Extract the [x, y] coordinate from the center of the cell holding the provided text.  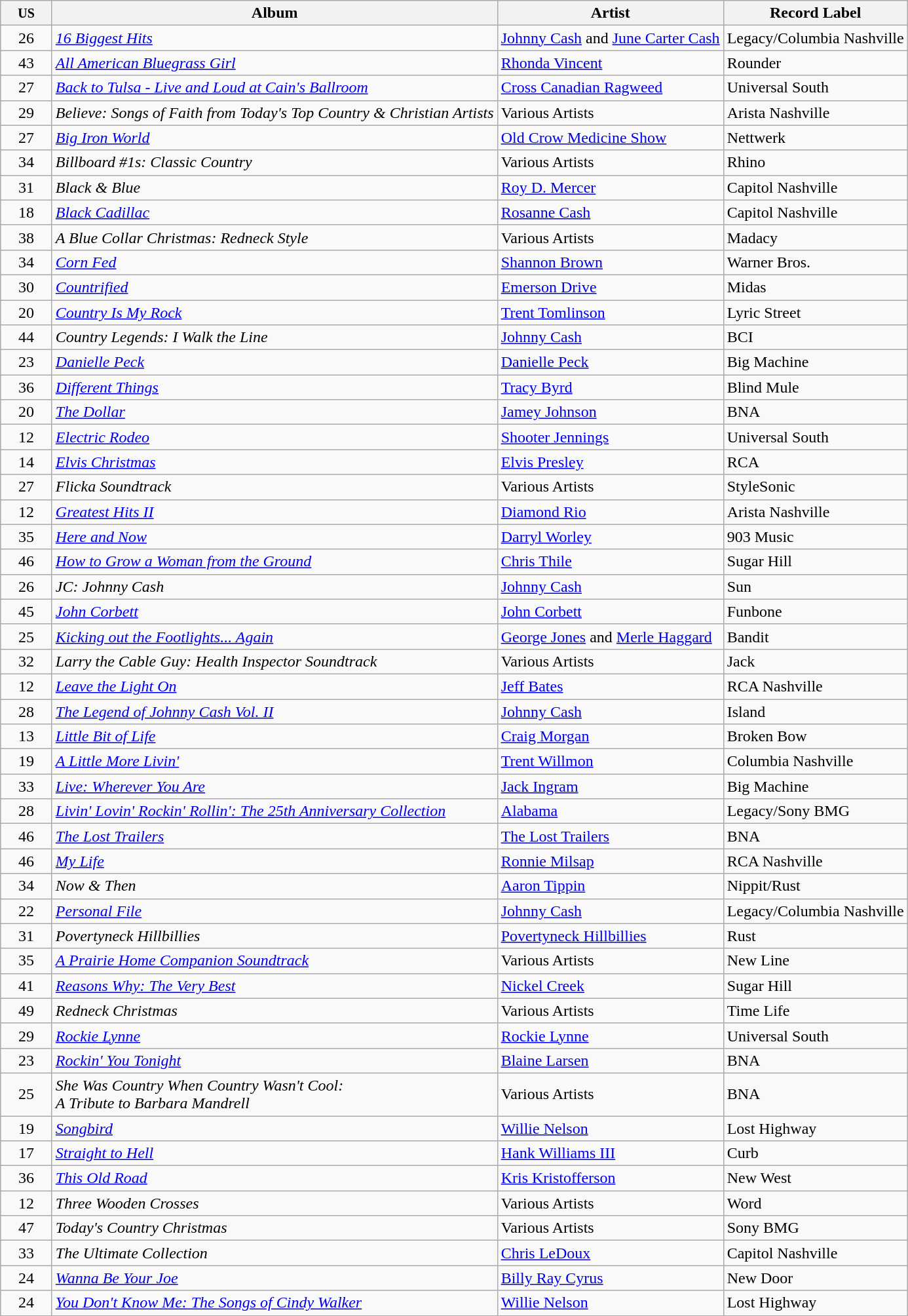
Shooter Jennings [611, 437]
Elvis Christmas [274, 462]
You Don't Know Me: The Songs of Cindy Walker [274, 1303]
Warner Bros. [815, 262]
Midas [815, 287]
Blaine Larsen [611, 1060]
Roy D. Mercer [611, 187]
32 [26, 661]
Redneck Christmas [274, 1011]
Nippit/Rust [815, 886]
Country Legends: I Walk the Line [274, 338]
Curb [815, 1153]
Livin' Lovin' Rockin' Rollin': The 25th Anniversary Collection [274, 811]
Back to Tulsa - Live and Loud at Cain's Ballroom [274, 88]
Sun [815, 587]
US [26, 13]
Lyric Street [815, 313]
Hank Williams III [611, 1153]
Nickel Creek [611, 986]
Album [274, 13]
Rockin' You Tonight [274, 1060]
Shannon Brown [611, 262]
Jamey Johnson [611, 412]
43 [26, 63]
13 [26, 737]
38 [26, 237]
Old Crow Medicine Show [611, 138]
Billboard #1s: Classic Country [274, 163]
RCA [815, 462]
The Dollar [274, 412]
Nettwerk [815, 138]
Sony BMG [815, 1228]
Alabama [611, 811]
All American Bluegrass Girl [274, 63]
JC: Johnny Cash [274, 587]
Countrified [274, 287]
My Life [274, 861]
Word [815, 1203]
Now & Then [274, 886]
This Old Road [274, 1178]
45 [26, 611]
Rounder [815, 63]
14 [26, 462]
The Legend of Johnny Cash Vol. II [274, 711]
Country Is My Rock [274, 313]
New West [815, 1178]
903 Music [815, 537]
Time Life [815, 1011]
Artist [611, 13]
Emerson Drive [611, 287]
Craig Morgan [611, 737]
18 [26, 212]
Aaron Tippin [611, 886]
Big Iron World [274, 138]
New Line [815, 961]
Greatest Hits II [274, 512]
Jack [815, 661]
Ronnie Milsap [611, 861]
Live: Wherever You Are [274, 786]
17 [26, 1153]
Chris Thile [611, 562]
Reasons Why: The Very Best [274, 986]
Trent Tomlinson [611, 313]
Black Cadillac [274, 212]
44 [26, 338]
New Door [815, 1278]
Island [815, 711]
Jack Ingram [611, 786]
She Was Country When Country Wasn't Cool:A Tribute to Barbara Mandrell [274, 1094]
22 [26, 911]
Believe: Songs of Faith from Today's Top Country & Christian Artists [274, 113]
Personal File [274, 911]
Kicking out the Footlights... Again [274, 636]
Black & Blue [274, 187]
41 [26, 986]
Trent Willmon [611, 762]
Here and Now [274, 537]
Chris LeDoux [611, 1253]
Cross Canadian Ragweed [611, 88]
BCI [815, 338]
Johnny Cash and June Carter Cash [611, 38]
A Little More Livin' [274, 762]
16 Biggest Hits [274, 38]
Songbird [274, 1128]
A Blue Collar Christmas: Redneck Style [274, 237]
30 [26, 287]
Jeff Bates [611, 686]
Flicka Soundtrack [274, 487]
StyleSonic [815, 487]
Rosanne Cash [611, 212]
Leave the Light On [274, 686]
Different Things [274, 387]
George Jones and Merle Haggard [611, 636]
Billy Ray Cyrus [611, 1278]
Larry the Cable Guy: Health Inspector Soundtrack [274, 661]
Columbia Nashville [815, 762]
Rust [815, 936]
The Ultimate Collection [274, 1253]
Rhonda Vincent [611, 63]
Funbone [815, 611]
A Prairie Home Companion Soundtrack [274, 961]
Diamond Rio [611, 512]
Bandit [815, 636]
Broken Bow [815, 737]
Elvis Presley [611, 462]
Kris Kristofferson [611, 1178]
Electric Rodeo [274, 437]
Legacy/Sony BMG [815, 811]
49 [26, 1011]
Blind Mule [815, 387]
Three Wooden Crosses [274, 1203]
Madacy [815, 237]
Today's Country Christmas [274, 1228]
Record Label [815, 13]
How to Grow a Woman from the Ground [274, 562]
Darryl Worley [611, 537]
Tracy Byrd [611, 387]
Wanna Be Your Joe [274, 1278]
Little Bit of Life [274, 737]
Rhino [815, 163]
47 [26, 1228]
Corn Fed [274, 262]
Straight to Hell [274, 1153]
